Pinpoint the cell where the given text exists, returning its [x, y] midpoint coordinate. 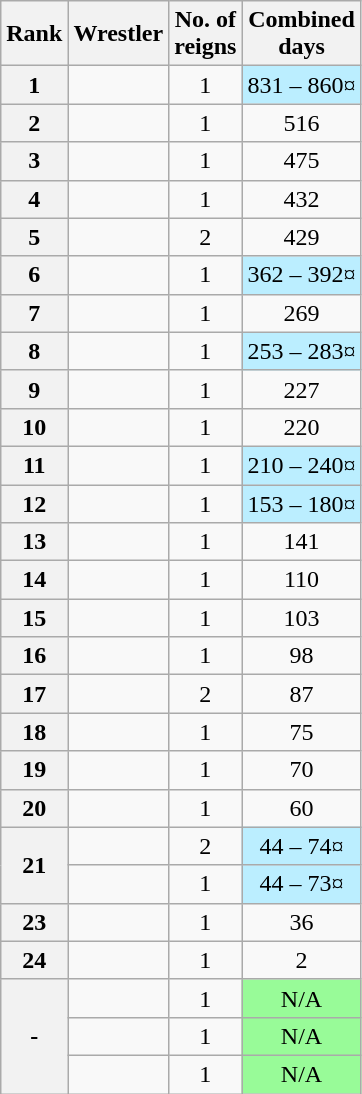
36 [302, 922]
362 – 392¤ [302, 275]
24 [34, 960]
6 [34, 275]
4 [34, 199]
70 [302, 770]
No. ofreigns [206, 34]
141 [302, 542]
98 [302, 656]
220 [302, 427]
831 – 860¤ [302, 85]
- [34, 1036]
110 [302, 580]
60 [302, 808]
19 [34, 770]
516 [302, 123]
87 [302, 694]
475 [302, 161]
5 [34, 237]
44 – 74¤ [302, 846]
Rank [34, 34]
153 – 180¤ [302, 503]
429 [302, 237]
20 [34, 808]
10 [34, 427]
75 [302, 732]
12 [34, 503]
103 [302, 618]
11 [34, 465]
432 [302, 199]
44 – 73¤ [302, 884]
Wrestler [118, 34]
16 [34, 656]
Combineddays [302, 34]
253 – 283¤ [302, 351]
18 [34, 732]
269 [302, 313]
9 [34, 389]
210 – 240¤ [302, 465]
8 [34, 351]
15 [34, 618]
227 [302, 389]
23 [34, 922]
21 [34, 865]
3 [34, 161]
17 [34, 694]
14 [34, 580]
13 [34, 542]
7 [34, 313]
